From the cell containing the given text, extract its center point as (X, Y) coordinate. 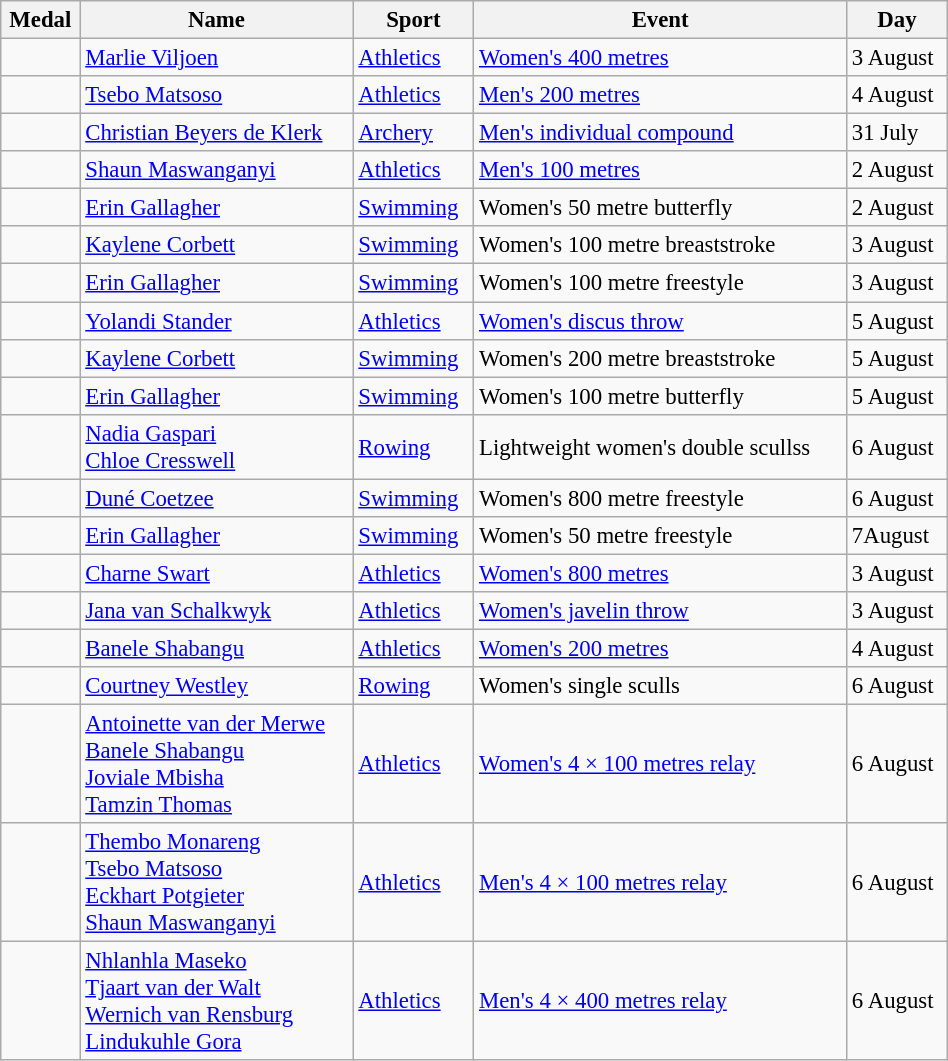
Marlie Viljoen (216, 58)
Men's 4 × 400 metres relay (660, 1002)
Women's 800 metre freestyle (660, 498)
Medal (40, 20)
Women's 100 metre breaststroke (660, 245)
Christian Beyers de Klerk (216, 133)
Nhlanhla MasekoTjaart van der WaltWernich van RensburgLindukuhle Gora (216, 1002)
Name (216, 20)
Shaun Maswanganyi (216, 170)
Women's 50 metre freestyle (660, 536)
7August (898, 536)
Women's discus throw (660, 321)
Sport (414, 20)
Antoinette van der MerweBanele ShabanguJoviale MbishaTamzin Thomas (216, 764)
31 July (898, 133)
Archery (414, 133)
Women's 100 metre freestyle (660, 283)
Women's 200 metre breaststroke (660, 358)
Yolandi Stander (216, 321)
Women's 800 metres (660, 573)
Women's 100 metre butterfly (660, 396)
Thembo MonarengTsebo MatsosoEckhart PotgieterShaun Maswanganyi (216, 882)
Men's 100 metres (660, 170)
Nadia GaspariChloe Cresswell (216, 446)
Tsebo Matsoso (216, 95)
Banele Shabangu (216, 648)
Women's 50 metre butterfly (660, 208)
Men's individual compound (660, 133)
Men's 200 metres (660, 95)
Women's javelin throw (660, 611)
Women's 200 metres (660, 648)
Women's 400 metres (660, 58)
Day (898, 20)
Men's 4 × 100 metres relay (660, 882)
Event (660, 20)
Duné Coetzee (216, 498)
Women's 4 × 100 metres relay (660, 764)
Jana van Schalkwyk (216, 611)
Charne Swart (216, 573)
Women's single sculls (660, 686)
Lightweight women's double scullss (660, 446)
Courtney Westley (216, 686)
